Identify which cell holds the provided text, then report its (X, Y) central coordinate. 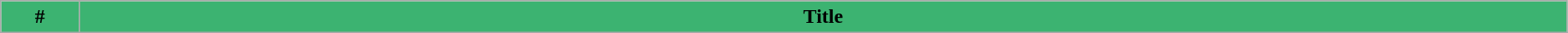
# (40, 17)
Title (824, 17)
